Detect which cell encompasses the target text, then output its [x, y] center coordinate. 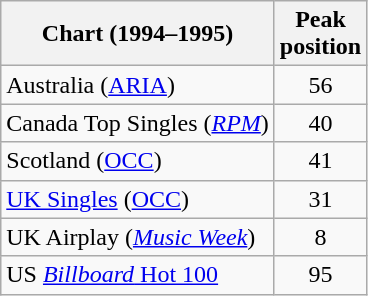
31 [320, 199]
US Billboard Hot 100 [138, 275]
8 [320, 237]
Scotland (OCC) [138, 161]
Peakposition [320, 34]
95 [320, 275]
Canada Top Singles (RPM) [138, 123]
56 [320, 85]
41 [320, 161]
Australia (ARIA) [138, 85]
UK Singles (OCC) [138, 199]
40 [320, 123]
UK Airplay (Music Week) [138, 237]
Chart (1994–1995) [138, 34]
